Extract the [X, Y] coordinate from the center of the cell holding the provided text.  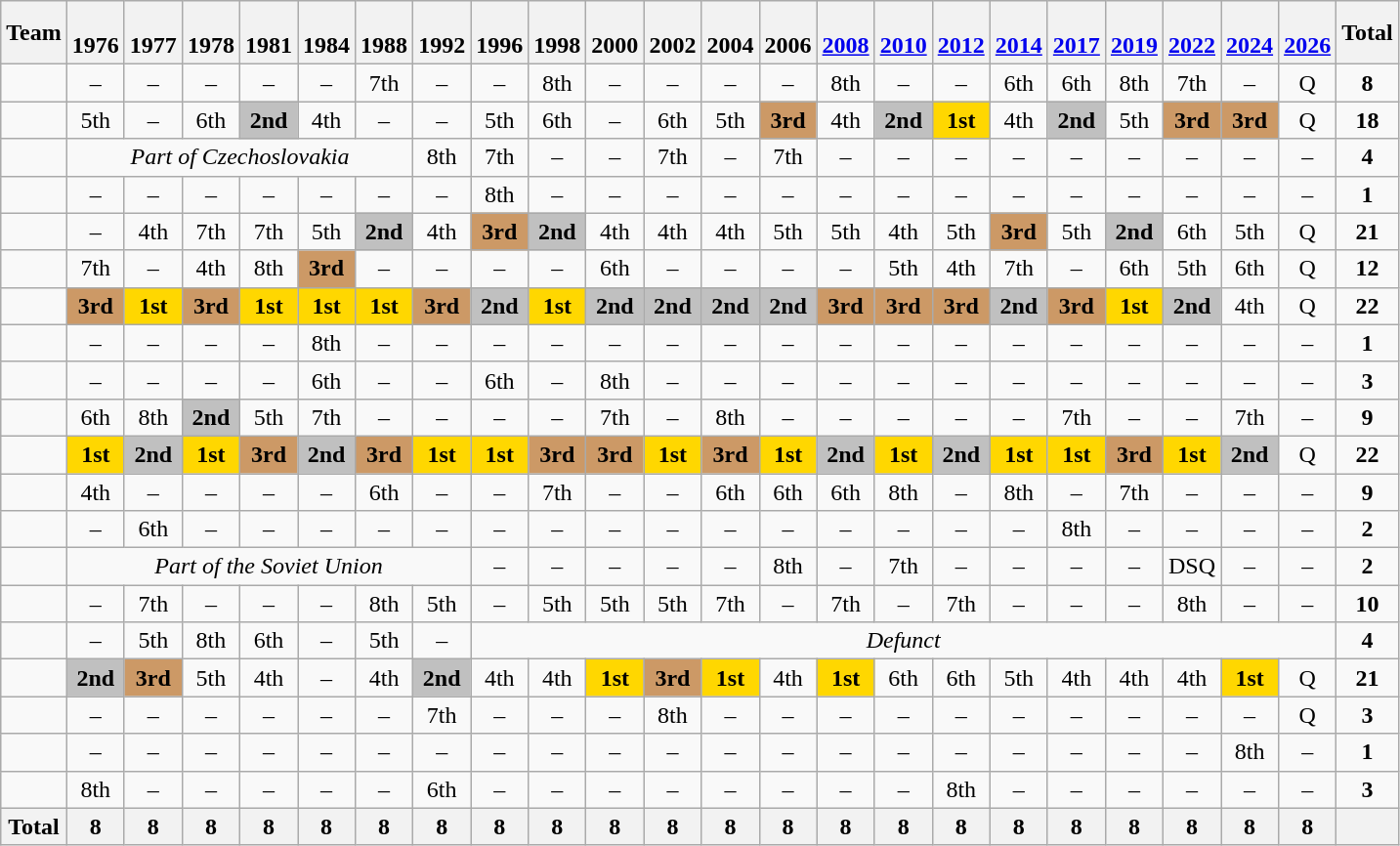
18 [1368, 120]
DSQ [1192, 567]
12 [1368, 269]
1984 [326, 33]
10 [1368, 604]
2004 [731, 33]
2010 [903, 33]
2012 [961, 33]
2026 [1307, 33]
2017 [1077, 33]
2022 [1192, 33]
1981 [268, 33]
1976 [96, 33]
2008 [846, 33]
2014 [1018, 33]
2000 [615, 33]
Defunct [904, 641]
1992 [442, 33]
1978 [211, 33]
Team [34, 33]
Part of the Soviet Union [268, 567]
1977 [152, 33]
2024 [1251, 33]
Part of Czechoslovakia [239, 157]
2002 [672, 33]
2019 [1133, 33]
1988 [385, 33]
2006 [787, 33]
1998 [557, 33]
1996 [500, 33]
